Output the [X, Y] coordinate of the center of the cell containing the given text.  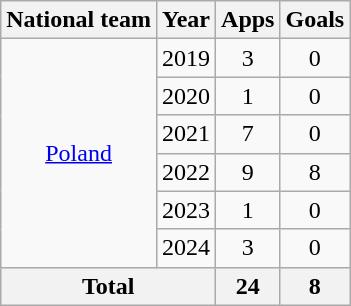
Total [108, 286]
National team [79, 20]
2022 [186, 172]
24 [248, 286]
Apps [248, 20]
9 [248, 172]
2021 [186, 134]
Goals [315, 20]
2020 [186, 96]
Year [186, 20]
2023 [186, 210]
2019 [186, 58]
7 [248, 134]
Poland [79, 153]
2024 [186, 248]
